Return (X, Y) of the center of cell containing provided text 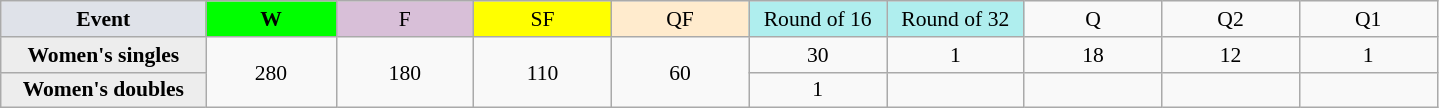
SF (543, 19)
QF (680, 19)
W (271, 19)
Women's doubles (104, 90)
280 (271, 72)
180 (405, 72)
12 (1231, 55)
Round of 16 (818, 19)
110 (543, 72)
60 (680, 72)
Q1 (1368, 19)
Event (104, 19)
Q (1093, 19)
18 (1093, 55)
30 (818, 55)
Round of 32 (955, 19)
Women's singles (104, 55)
Q2 (1231, 19)
F (405, 19)
